Find where the given text appears and provide that cell's center as (X, Y) coordinate. 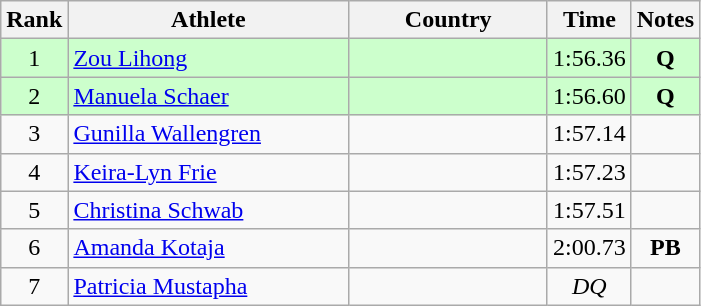
7 (34, 286)
6 (34, 248)
Zou Lihong (208, 58)
Keira-Lyn Frie (208, 172)
Notes (665, 20)
1:56.60 (589, 96)
Rank (34, 20)
Patricia Mustapha (208, 286)
1 (34, 58)
Christina Schwab (208, 210)
3 (34, 134)
5 (34, 210)
1:57.23 (589, 172)
2 (34, 96)
Manuela Schaer (208, 96)
Time (589, 20)
Athlete (208, 20)
4 (34, 172)
Country (448, 20)
Gunilla Wallengren (208, 134)
1:56.36 (589, 58)
Amanda Kotaja (208, 248)
1:57.51 (589, 210)
2:00.73 (589, 248)
PB (665, 248)
DQ (589, 286)
1:57.14 (589, 134)
